Return the [X, Y] coordinate for the center point of the cell that contains the specified text.  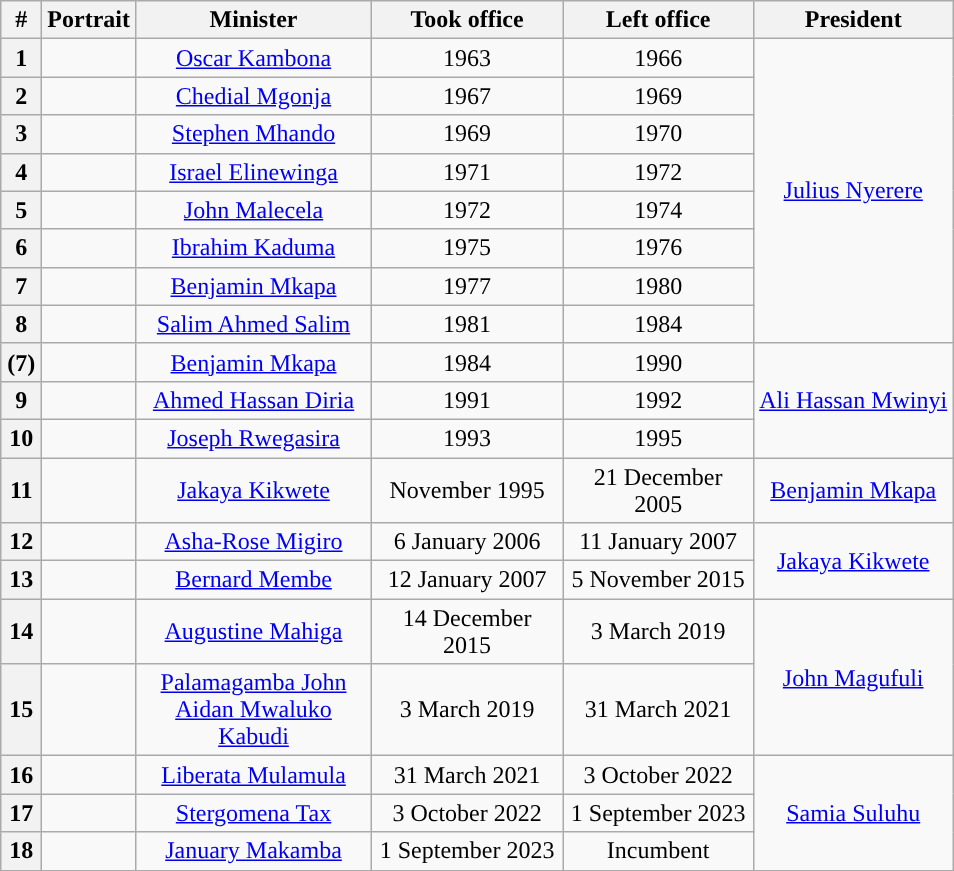
6 [22, 248]
5 November 2015 [658, 580]
Ibrahim Kaduma [253, 248]
12 [22, 542]
Salim Ahmed Salim [253, 324]
Incumbent [658, 851]
3 [22, 134]
18 [22, 851]
15 [22, 710]
1975 [468, 248]
1977 [468, 286]
Samia Suluhu [854, 813]
November 1995 [468, 490]
Julius Nyerere [854, 191]
4 [22, 172]
Ahmed Hassan Diria [253, 400]
Ali Hassan Mwinyi [854, 400]
14 December 2015 [468, 632]
9 [22, 400]
13 [22, 580]
1992 [658, 400]
1995 [658, 438]
5 [22, 210]
Stergomena Tax [253, 813]
17 [22, 813]
16 [22, 775]
1980 [658, 286]
8 [22, 324]
John Malecela [253, 210]
11 January 2007 [658, 542]
John Magufuli [854, 678]
(7) [22, 362]
1976 [658, 248]
Palamagamba John Aidan Mwaluko Kabudi [253, 710]
12 January 2007 [468, 580]
Augustine Mahiga [253, 632]
Minister [253, 20]
7 [22, 286]
# [22, 20]
1967 [468, 96]
1991 [468, 400]
21 December 2005 [658, 490]
1990 [658, 362]
14 [22, 632]
1966 [658, 58]
Israel Elinewinga [253, 172]
Left office [658, 20]
1993 [468, 438]
January Makamba [253, 851]
President [854, 20]
6 January 2006 [468, 542]
1971 [468, 172]
1963 [468, 58]
1974 [658, 210]
Chedial Mgonja [253, 96]
10 [22, 438]
1 [22, 58]
Stephen Mhando [253, 134]
1970 [658, 134]
Portrait [89, 20]
Asha-Rose Migiro [253, 542]
1981 [468, 324]
2 [22, 96]
Joseph Rwegasira [253, 438]
Liberata Mulamula [253, 775]
Took office [468, 20]
11 [22, 490]
Oscar Kambona [253, 58]
Bernard Membe [253, 580]
